Find where the given text appears and provide that cell's center as (x, y) coordinate. 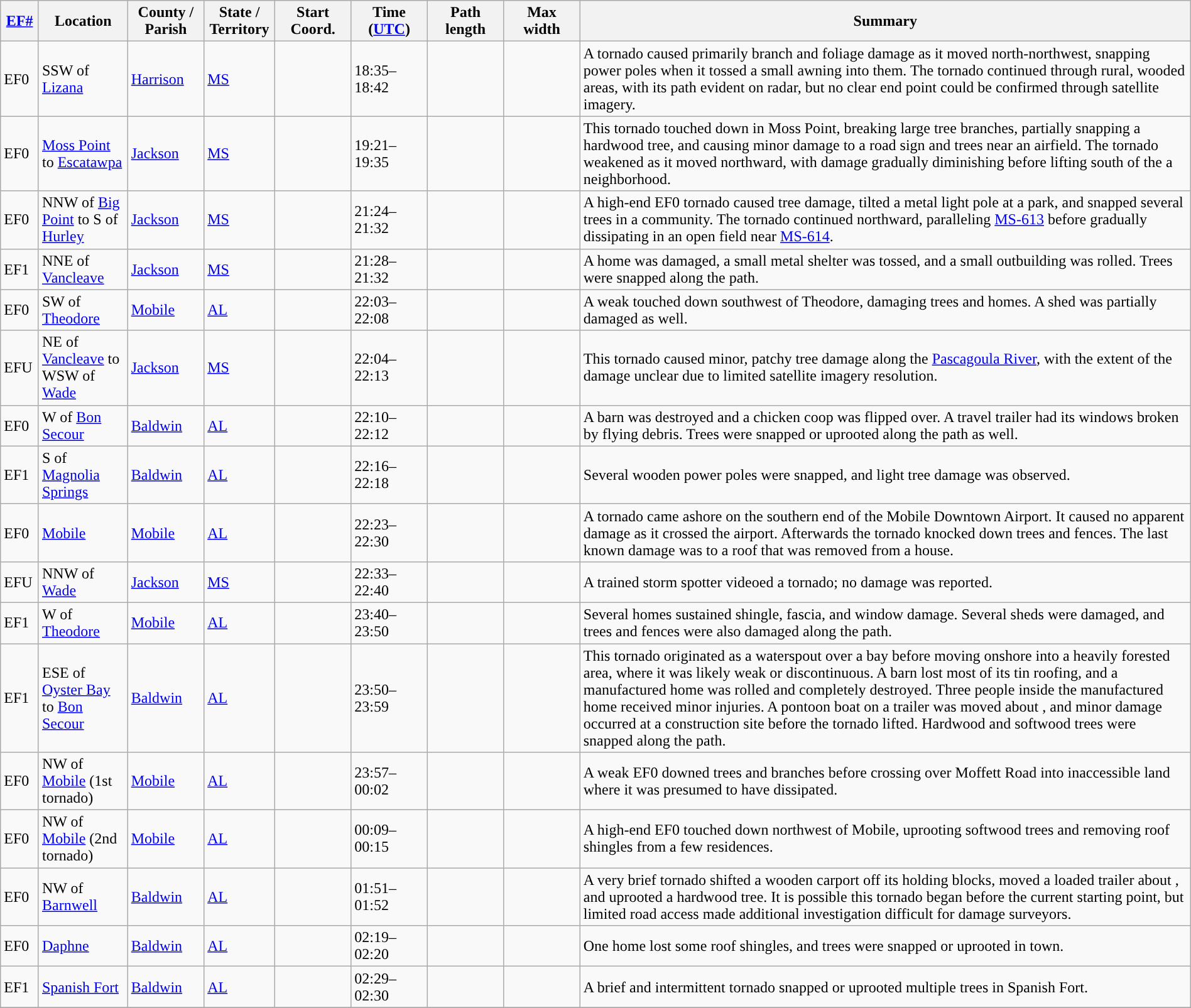
Path length (465, 21)
A home was damaged, a small metal shelter was tossed, and a small outbuilding was rolled. Trees were snapped along the path. (885, 269)
02:29–02:30 (389, 987)
01:51–01:52 (389, 897)
Several homes sustained shingle, fascia, and window damage. Several sheds were damaged, and trees and fences were also damaged along the path. (885, 623)
Max width (541, 21)
A brief and intermittent tornado snapped or uprooted multiple trees in Spanish Fort. (885, 987)
NNW of Big Point to S of Hurley (83, 220)
ESE of Oyster Bay to Bon Secour (83, 697)
W of Theodore (83, 623)
21:28–21:32 (389, 269)
Daphne (83, 946)
Spanish Fort (83, 987)
19:21–19:35 (389, 153)
Start Coord. (313, 21)
A weak touched down southwest of Theodore, damaging trees and homes. A shed was partially damaged as well. (885, 310)
Several wooden power poles were snapped, and light tree damage was observed. (885, 475)
Moss Point to Escatawpa (83, 153)
Summary (885, 21)
NW of Barnwell (83, 897)
SSW of Lizana (83, 79)
22:23–22:30 (389, 533)
A weak EF0 downed trees and branches before crossing over Moffett Road into inaccessible land where it was presumed to have dissipated. (885, 781)
21:24–21:32 (389, 220)
Harrison (166, 79)
22:33–22:40 (389, 582)
S of Magnolia Springs (83, 475)
NNE of Vancleave (83, 269)
23:50–23:59 (389, 697)
State / Territory (240, 21)
EF# (20, 21)
23:40–23:50 (389, 623)
Time (UTC) (389, 21)
NW of Mobile (1st tornado) (83, 781)
23:57–00:02 (389, 781)
22:10–22:12 (389, 426)
County / Parish (166, 21)
18:35–18:42 (389, 79)
Location (83, 21)
22:16–22:18 (389, 475)
A trained storm spotter videoed a tornado; no damage was reported. (885, 582)
NE of Vancleave to WSW of Wade (83, 368)
22:04–22:13 (389, 368)
A high-end EF0 touched down northwest of Mobile, uprooting softwood trees and removing roof shingles from a few residences. (885, 839)
00:09–00:15 (389, 839)
One home lost some roof shingles, and trees were snapped or uprooted in town. (885, 946)
NNW of Wade (83, 582)
NW of Mobile (2nd tornado) (83, 839)
W of Bon Secour (83, 426)
02:19–02:20 (389, 946)
SW of Theodore (83, 310)
22:03–22:08 (389, 310)
